Locate the cell with the specified text and output its (x, y) center coordinate. 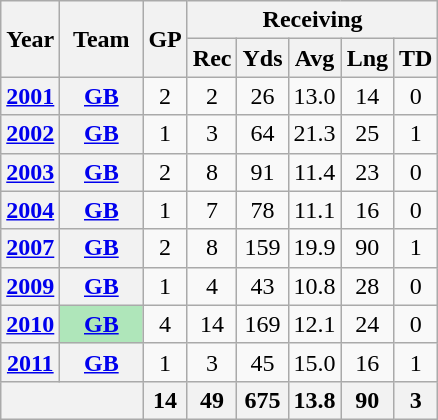
10.8 (314, 286)
21.3 (314, 134)
78 (262, 210)
45 (262, 362)
2002 (30, 134)
13.8 (314, 400)
2003 (30, 172)
26 (262, 96)
43 (262, 286)
2010 (30, 324)
Lng (367, 58)
Receiving (312, 20)
7 (212, 210)
159 (262, 248)
19.9 (314, 248)
2009 (30, 286)
2001 (30, 96)
11.1 (314, 210)
2011 (30, 362)
49 (212, 400)
TD (416, 58)
64 (262, 134)
91 (262, 172)
Yds (262, 58)
15.0 (314, 362)
24 (367, 324)
13.0 (314, 96)
675 (262, 400)
Team (102, 39)
2007 (30, 248)
Rec (212, 58)
2004 (30, 210)
12.1 (314, 324)
Year (30, 39)
11.4 (314, 172)
169 (262, 324)
Avg (314, 58)
23 (367, 172)
28 (367, 286)
25 (367, 134)
GP (165, 39)
